Pinpoint the cell where the given text exists, returning its [X, Y] midpoint coordinate. 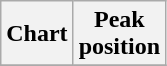
Peakposition [119, 34]
Chart [37, 34]
